Find where the given text appears and provide that cell's center as (x, y) coordinate. 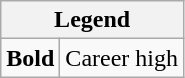
Legend (92, 20)
Bold (30, 58)
Career high (122, 58)
